Extract the [x, y] coordinate from the center of the cell holding the provided text.  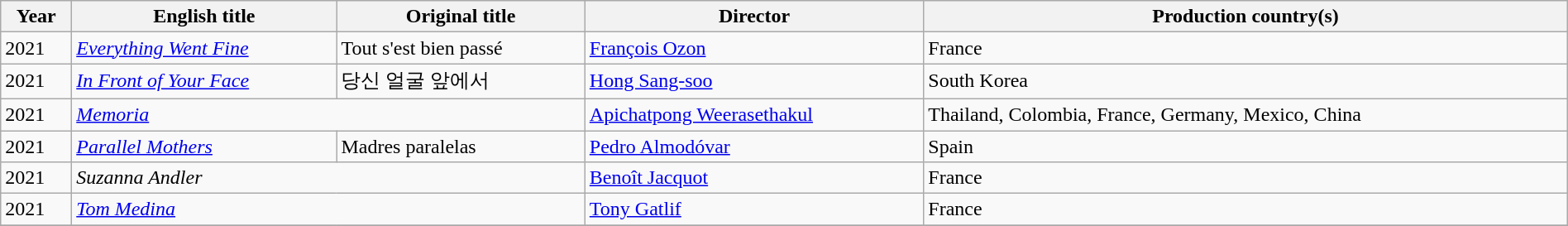
South Korea [1245, 81]
Tom Medina [329, 209]
English title [204, 17]
Madres paralelas [461, 147]
Tony Gatlif [754, 209]
Tout s'est bien passé [461, 48]
Year [36, 17]
Everything Went Fine [204, 48]
Production country(s) [1245, 17]
In Front of Your Face [204, 81]
Thailand, Colombia, France, Germany, Mexico, China [1245, 114]
Spain [1245, 147]
Original title [461, 17]
당신 얼굴 앞에서 [461, 81]
Parallel Mothers [204, 147]
François Ozon [754, 48]
Director [754, 17]
Apichatpong Weerasethakul [754, 114]
Hong Sang-soo [754, 81]
Suzanna Andler [329, 178]
Benoît Jacquot [754, 178]
Pedro Almodóvar [754, 147]
Memoria [329, 114]
